From the cell containing the given text, extract its center point as [x, y] coordinate. 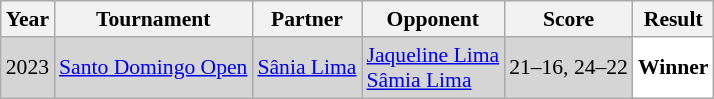
Opponent [434, 19]
21–16, 24–22 [568, 68]
Sânia Lima [306, 68]
Jaqueline Lima Sâmia Lima [434, 68]
Result [674, 19]
Tournament [153, 19]
Partner [306, 19]
Winner [674, 68]
Santo Domingo Open [153, 68]
2023 [28, 68]
Year [28, 19]
Score [568, 19]
